From the cell containing the given text, extract its center point as (X, Y) coordinate. 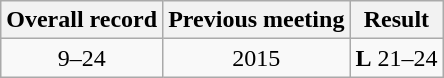
L 21–24 (396, 58)
2015 (256, 58)
Previous meeting (256, 20)
9–24 (82, 58)
Overall record (82, 20)
Result (396, 20)
